Scan for the cell matching the given text and deliver its [X, Y] coordinate at center. 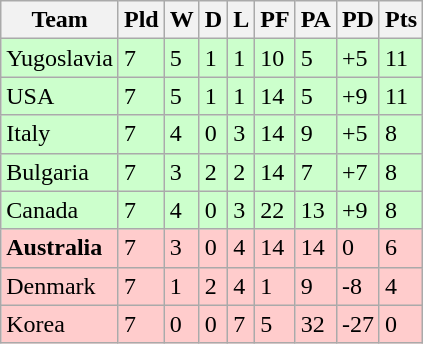
Korea [60, 324]
Australia [60, 248]
-8 [358, 286]
Denmark [60, 286]
D [213, 20]
6 [400, 248]
Yugoslavia [60, 58]
Bulgaria [60, 172]
PF [275, 20]
22 [275, 210]
Pld [141, 20]
-27 [358, 324]
13 [316, 210]
32 [316, 324]
Pts [400, 20]
L [242, 20]
USA [60, 96]
W [182, 20]
10 [275, 58]
Team [60, 20]
Italy [60, 134]
PD [358, 20]
+7 [358, 172]
Canada [60, 210]
PA [316, 20]
